Search for the cell housing the specified text and yield its (x, y) center coordinate. 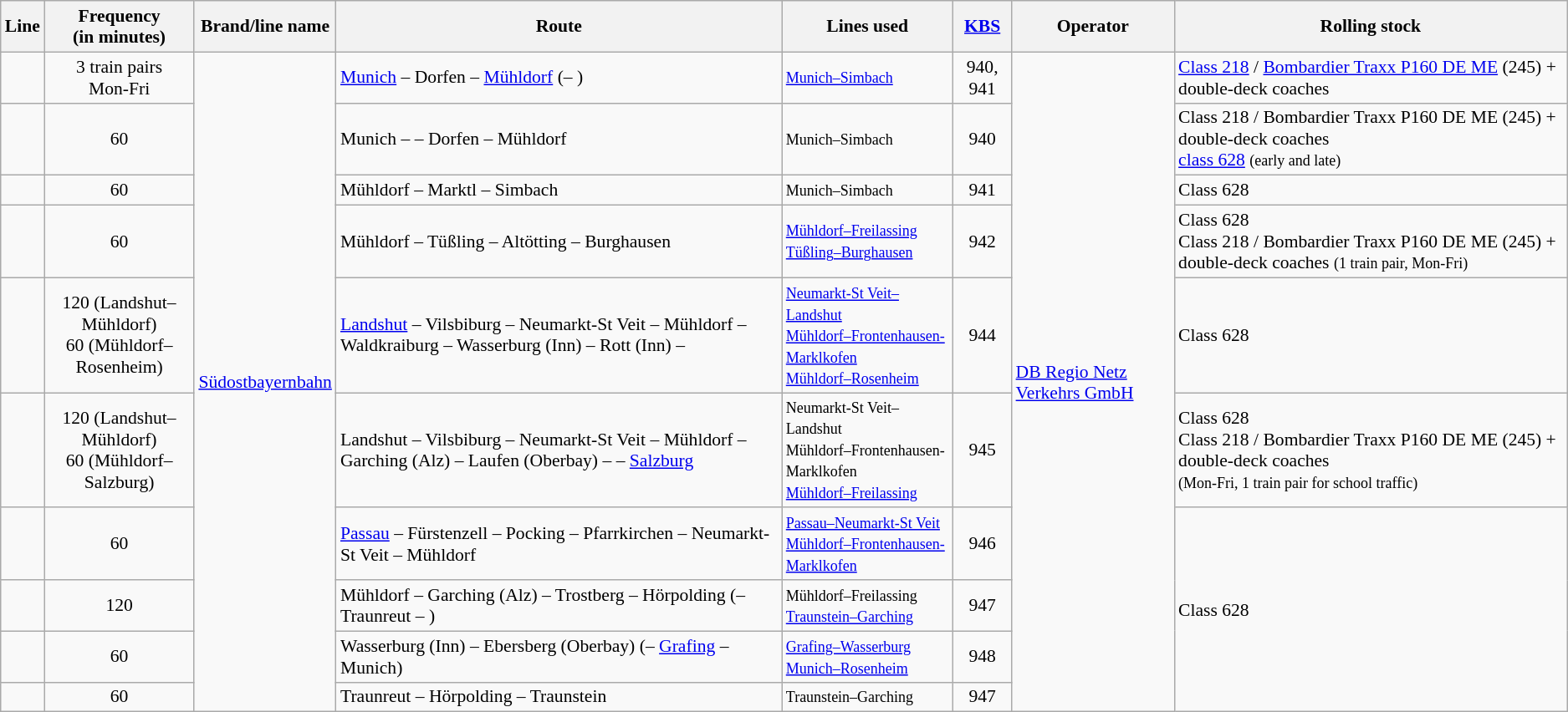
Grafing–WasserburgMunich–Rosenheim (868, 657)
KBS (983, 27)
Operator (1094, 27)
Lines used (868, 27)
Landshut – Vilsbiburg – Neumarkt-St Veit – Mühldorf – Waldkraiburg – Wasserburg (Inn) – Rott (Inn) – (559, 335)
Rolling stock (1371, 27)
Munich – Dorfen – Mühldorf (– ) (559, 77)
120 (Landshut–Mühldorf)60 (Mühldorf–Salzburg) (119, 450)
Brand/line name (265, 27)
Südostbayernbahn (265, 382)
Frequency(in minutes) (119, 27)
Mühldorf – Garching (Alz) – Trostberg – Hörpolding (– Traunreut – ) (559, 605)
DB Regio Netz Verkehrs GmbH (1094, 382)
120 (Landshut–Mühldorf)60 (Mühldorf–Rosenheim) (119, 335)
946 (983, 545)
Neumarkt-St Veit–LandshutMühldorf–Frontenhausen-MarklkofenMühldorf–Rosenheim (868, 335)
Passau – Fürstenzell – Pocking – Pfarrkirchen – Neumarkt-St Veit – Mühldorf (559, 545)
948 (983, 657)
941 (983, 191)
940, 941 (983, 77)
Mühldorf–FreilassingTraunstein–Garching (868, 605)
Passau–Neumarkt-St VeitMühldorf–Frontenhausen-Marklkofen (868, 545)
Munich – – Dorfen – Mühldorf (559, 139)
Route (559, 27)
3 train pairsMon-Fri (119, 77)
945 (983, 450)
Traunstein–Garching (868, 697)
Mühldorf – Marktl – Simbach (559, 191)
Traunreut – Hörpolding – Traunstein (559, 697)
Class 628Class 218 / Bombardier Traxx P160 DE ME (245) + double-deck coaches(Mon-Fri, 1 train pair for school traffic) (1371, 450)
Wasserburg (Inn) – Ebersberg (Oberbay) (– Grafing – Munich) (559, 657)
Landshut – Vilsbiburg – Neumarkt-St Veit – Mühldorf – Garching (Alz) – Laufen (Oberbay) – – Salzburg (559, 450)
942 (983, 242)
944 (983, 335)
120 (119, 605)
Class 218 / Bombardier Traxx P160 DE ME (245) + double-deck coaches (1371, 77)
Mühldorf–FreilassingTüßling–Burghausen (868, 242)
Neumarkt-St Veit–LandshutMühldorf–Frontenhausen-MarklkofenMühldorf–Freilassing (868, 450)
Class 628Class 218 / Bombardier Traxx P160 DE ME (245) + double-deck coaches (1 train pair, Mon-Fri) (1371, 242)
Class 218 / Bombardier Traxx P160 DE ME (245) + double-deck coachesclass 628 (early and late) (1371, 139)
Mühldorf – Tüßling – Altötting – Burghausen (559, 242)
940 (983, 139)
Line (23, 27)
